Extract the (X, Y) coordinate from the center of the cell holding the provided text.  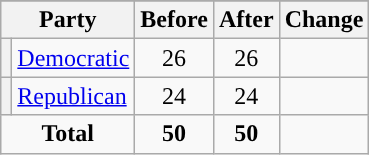
Before (174, 20)
Democratic (74, 58)
Republican (74, 96)
Change (324, 20)
Party (68, 20)
After (246, 20)
Total (68, 134)
